Locate the cell with the specified text and output its [X, Y] center coordinate. 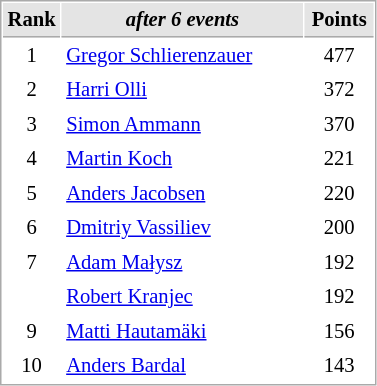
Simon Ammann [183, 124]
Martin Koch [183, 158]
Adam Małysz [183, 262]
2 [32, 90]
7 [32, 262]
Anders Bardal [183, 366]
372 [340, 90]
Points [340, 20]
4 [32, 158]
after 6 events [183, 20]
6 [32, 228]
1 [32, 56]
Anders Jacobsen [183, 194]
Gregor Schlierenzauer [183, 56]
143 [340, 366]
10 [32, 366]
220 [340, 194]
221 [340, 158]
Dmitriy Vassiliev [183, 228]
5 [32, 194]
Harri Olli [183, 90]
Robert Kranjec [183, 296]
3 [32, 124]
Rank [32, 20]
477 [340, 56]
Matti Hautamäki [183, 332]
156 [340, 332]
200 [340, 228]
370 [340, 124]
9 [32, 332]
